Pinpoint the cell where the given text exists, returning its (x, y) midpoint coordinate. 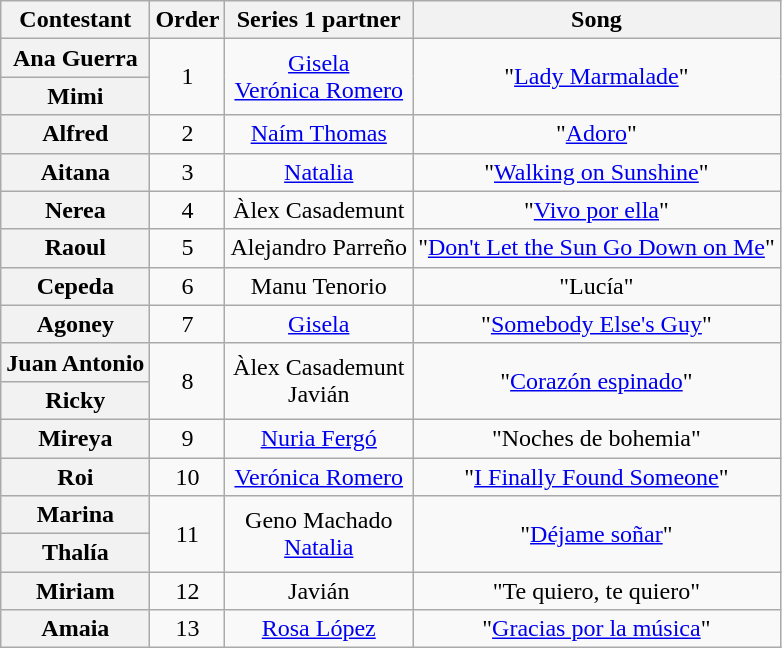
Aitana (76, 172)
GiselaVerónica Romero (319, 77)
Nuria Fergó (319, 438)
Alfred (76, 134)
"Somebody Else's Guy" (597, 324)
Gisela (319, 324)
"I Finally Found Someone" (597, 477)
Àlex Casademunt (319, 210)
"Walking on Sunshine" (597, 172)
10 (188, 477)
Verónica Romero (319, 477)
Àlex CasademuntJavián (319, 381)
Cepeda (76, 286)
Ricky (76, 400)
Juan Antonio (76, 362)
Agoney (76, 324)
"Corazón espinado" (597, 381)
3 (188, 172)
"Adoro" (597, 134)
Ana Guerra (76, 58)
Miriam (76, 591)
Rosa López (319, 629)
Mimi (76, 96)
"Déjame soñar" (597, 534)
Javián (319, 591)
Marina (76, 515)
13 (188, 629)
11 (188, 534)
"Lady Marmalade" (597, 77)
Naím Thomas (319, 134)
"Don't Let the Sun Go Down on Me" (597, 248)
Song (597, 20)
"Gracias por la música" (597, 629)
Amaia (76, 629)
Thalía (76, 553)
9 (188, 438)
2 (188, 134)
"Lucía" (597, 286)
Nerea (76, 210)
7 (188, 324)
Geno MachadoNatalia (319, 534)
1 (188, 77)
12 (188, 591)
Alejandro Parreño (319, 248)
"Noches de bohemia" (597, 438)
Roi (76, 477)
Manu Tenorio (319, 286)
6 (188, 286)
"Te quiero, te quiero" (597, 591)
8 (188, 381)
Series 1 partner (319, 20)
Order (188, 20)
Raoul (76, 248)
Contestant (76, 20)
Natalia (319, 172)
5 (188, 248)
"Vivo por ella" (597, 210)
4 (188, 210)
Mireya (76, 438)
